Return the (X, Y) coordinate for the center point of the cell that contains the specified text.  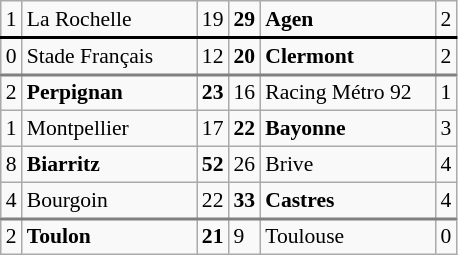
Montpellier (110, 129)
La Rochelle (110, 19)
Stade Français (110, 56)
Castres (348, 200)
Toulouse (348, 237)
16 (245, 93)
Biarritz (110, 165)
21 (213, 237)
Toulon (110, 237)
3 (446, 129)
29 (245, 19)
Bayonne (348, 129)
33 (245, 200)
Perpignan (110, 93)
8 (12, 165)
Brive (348, 165)
12 (213, 56)
19 (213, 19)
26 (245, 165)
Clermont (348, 56)
52 (213, 165)
17 (213, 129)
9 (245, 237)
Bourgoin (110, 200)
Agen (348, 19)
Racing Métro 92 (348, 93)
23 (213, 93)
20 (245, 56)
